For the text-containing cell, return its midpoint in (X, Y) coordinate format. 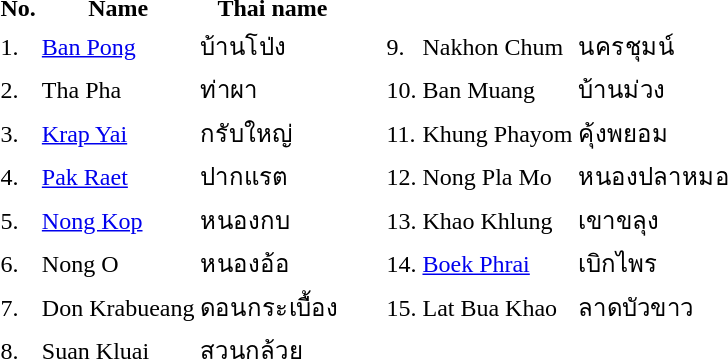
Don Krabueang (118, 307)
Khao Khlung (498, 220)
Lat Bua Khao (498, 307)
9. (402, 46)
Ban Pong (118, 46)
12. (402, 176)
Pak Raet (118, 176)
ดอนกระเบื้อง (272, 307)
ท่าผา (272, 90)
หนองกบ (272, 220)
14. (402, 264)
Nong Kop (118, 220)
13. (402, 220)
Nakhon Chum (498, 46)
10. (402, 90)
Nong Pla Mo (498, 176)
Tha Pha (118, 90)
Krap Yai (118, 133)
Khung Phayom (498, 133)
Nong O (118, 264)
หนองอ้อ (272, 264)
บ้านโป่ง (272, 46)
Ban Muang (498, 90)
15. (402, 307)
Boek Phrai (498, 264)
กรับใหญ่ (272, 133)
ปากแรต (272, 176)
11. (402, 133)
